Scan for the cell matching the given text and deliver its [x, y] coordinate at center. 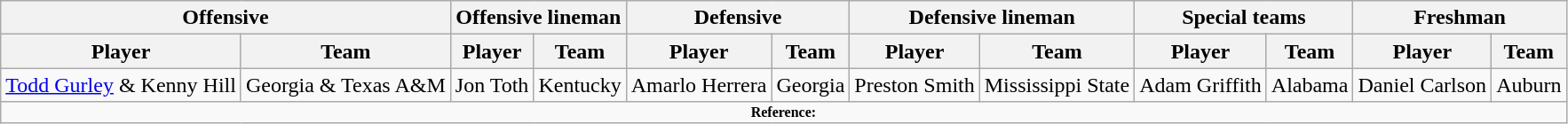
Offensive lineman [538, 18]
Adam Griffith [1200, 85]
Auburn [1529, 85]
Jon Toth [492, 85]
Georgia & Texas A&M [345, 85]
Mississippi State [1057, 85]
Offensive [226, 18]
Special teams [1244, 18]
Todd Gurley & Kenny Hill [121, 85]
Alabama [1310, 85]
Preston Smith [915, 85]
Defensive [738, 18]
Defensive lineman [993, 18]
Reference: [783, 112]
Daniel Carlson [1422, 85]
Georgia [811, 85]
Amarlo Herrera [699, 85]
Freshman [1460, 18]
Kentucky [580, 85]
